Determine the [X, Y] coordinate at the center of the cell enclosing the given text.  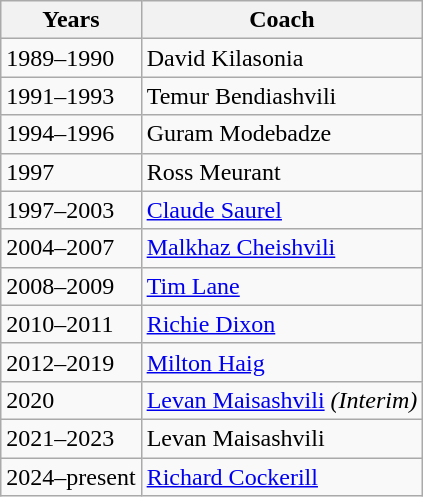
Milton Haig [282, 362]
1997 [71, 172]
1994–1996 [71, 134]
2021–2023 [71, 438]
2024–present [71, 477]
Guram Modebadze [282, 134]
Claude Saurel [282, 210]
Coach [282, 20]
Levan Maisashvili (Interim) [282, 400]
Richard Cockerill [282, 477]
Ross Meurant [282, 172]
1991–1993 [71, 96]
David Kilasonia [282, 58]
2010–2011 [71, 324]
1997–2003 [71, 210]
Richie Dixon [282, 324]
1989–1990 [71, 58]
2012–2019 [71, 362]
2004–2007 [71, 248]
Levan Maisashvili [282, 438]
Years [71, 20]
Temur Bendiashvili [282, 96]
Tim Lane [282, 286]
2020 [71, 400]
2008–2009 [71, 286]
Malkhaz Cheishvili [282, 248]
